Extract the (X, Y) coordinate from the center of the cell holding the provided text.  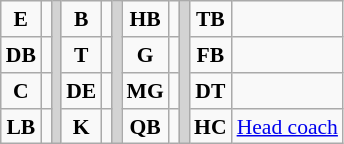
K (81, 126)
C (21, 91)
HC (210, 126)
MG (146, 91)
DE (81, 91)
T (81, 55)
E (21, 19)
Head coach (288, 126)
DB (21, 55)
DT (210, 91)
B (81, 19)
TB (210, 19)
QB (146, 126)
LB (21, 126)
G (146, 55)
FB (210, 55)
HB (146, 19)
